Output the [X, Y] coordinate of the center of the cell containing the given text.  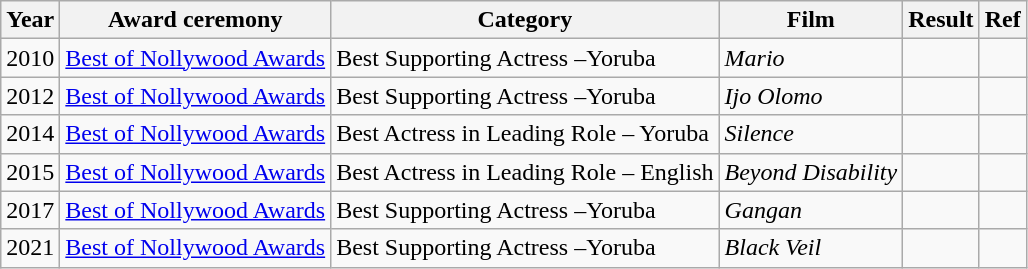
Silence [811, 134]
2015 [30, 172]
Beyond Disability [811, 172]
2012 [30, 96]
Gangan [811, 210]
Category [525, 20]
2021 [30, 248]
Black Veil [811, 248]
Year [30, 20]
Best Actress in Leading Role – Yoruba [525, 134]
2010 [30, 58]
Film [811, 20]
Award ceremony [196, 20]
2017 [30, 210]
Ijo Olomo [811, 96]
2014 [30, 134]
Mario [811, 58]
Result [941, 20]
Best Actress in Leading Role – English [525, 172]
Ref [1002, 20]
